For the text-containing cell, return its midpoint in (x, y) coordinate format. 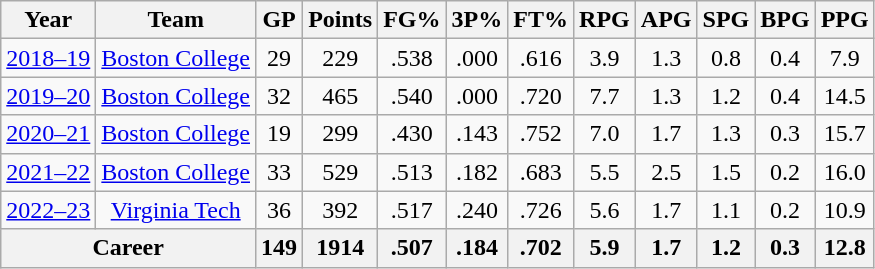
PPG (844, 20)
529 (340, 172)
Points (340, 20)
FT% (541, 20)
14.5 (844, 96)
2.5 (666, 172)
Team (176, 20)
Virginia Tech (176, 210)
GP (280, 20)
Year (48, 20)
1.5 (726, 172)
2021–22 (48, 172)
2020–21 (48, 134)
SPG (726, 20)
.540 (412, 96)
229 (340, 58)
392 (340, 210)
16.0 (844, 172)
32 (280, 96)
.430 (412, 134)
36 (280, 210)
5.5 (605, 172)
29 (280, 58)
.752 (541, 134)
FG% (412, 20)
1.1 (726, 210)
.513 (412, 172)
.240 (477, 210)
3.9 (605, 58)
2018–19 (48, 58)
19 (280, 134)
7.7 (605, 96)
.184 (477, 248)
3P% (477, 20)
BPG (785, 20)
0.8 (726, 58)
.538 (412, 58)
APG (666, 20)
5.9 (605, 248)
RPG (605, 20)
2019–20 (48, 96)
465 (340, 96)
.616 (541, 58)
7.0 (605, 134)
15.7 (844, 134)
Career (128, 248)
149 (280, 248)
.726 (541, 210)
.507 (412, 248)
.517 (412, 210)
5.6 (605, 210)
33 (280, 172)
7.9 (844, 58)
.143 (477, 134)
.720 (541, 96)
299 (340, 134)
2022–23 (48, 210)
12.8 (844, 248)
.182 (477, 172)
.683 (541, 172)
10.9 (844, 210)
1914 (340, 248)
.702 (541, 248)
